Provide the (X, Y) coordinate of the cell's center where the given text is located.  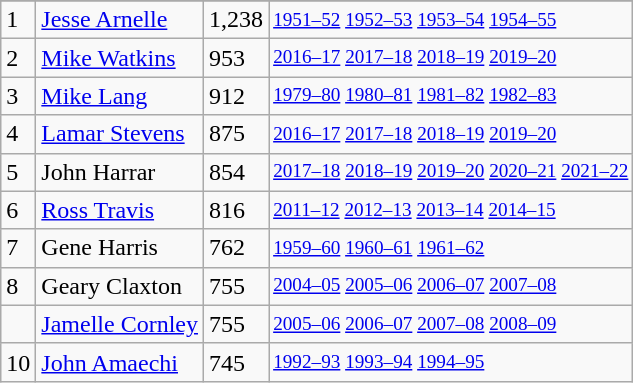
John Harrar (120, 172)
1 (18, 20)
7 (18, 248)
2017–18 2018–19 2019–20 2020–21 2021–22 (451, 172)
Ross Travis (120, 210)
745 (236, 362)
1959–60 1960–61 1961–62 (451, 248)
Lamar Stevens (120, 134)
816 (236, 210)
854 (236, 172)
Geary Claxton (120, 286)
875 (236, 134)
1992–93 1993–94 1994–95 (451, 362)
Jamelle Cornley (120, 324)
1,238 (236, 20)
10 (18, 362)
4 (18, 134)
Gene Harris (120, 248)
6 (18, 210)
John Amaechi (120, 362)
5 (18, 172)
2011–12 2012–13 2013–14 2014–15 (451, 210)
2005–06 2006–07 2007–08 2008–09 (451, 324)
Jesse Arnelle (120, 20)
Mike Watkins (120, 58)
762 (236, 248)
1979–80 1980–81 1981–82 1982–83 (451, 96)
1951–52 1952–53 1953–54 1954–55 (451, 20)
3 (18, 96)
2004–05 2005–06 2006–07 2007–08 (451, 286)
953 (236, 58)
2 (18, 58)
Mike Lang (120, 96)
912 (236, 96)
8 (18, 286)
